For the text-containing cell, return its midpoint in (X, Y) coordinate format. 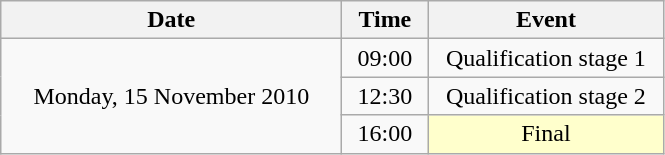
Date (172, 20)
Qualification stage 2 (546, 96)
12:30 (385, 96)
Final (546, 134)
Event (546, 20)
16:00 (385, 134)
Qualification stage 1 (546, 58)
Time (385, 20)
09:00 (385, 58)
Monday, 15 November 2010 (172, 96)
